Return [X, Y] of the center of cell containing provided text 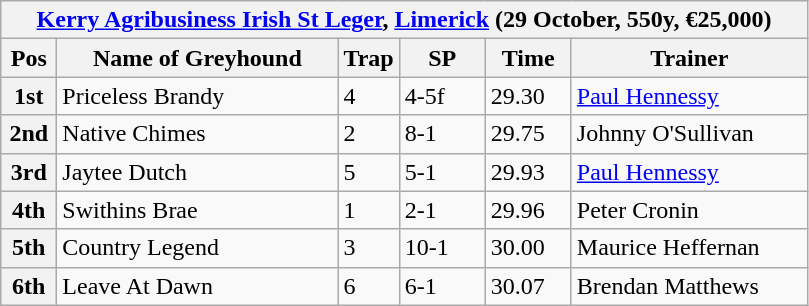
Priceless Brandy [198, 96]
29.93 [528, 172]
Time [528, 58]
3rd [29, 172]
Swithins Brae [198, 210]
2 [368, 134]
10-1 [442, 248]
8-1 [442, 134]
Jaytee Dutch [198, 172]
2nd [29, 134]
Country Legend [198, 248]
Pos [29, 58]
Leave At Dawn [198, 286]
Kerry Agribusiness Irish St Leger, Limerick (29 October, 550y, €25,000) [404, 20]
5-1 [442, 172]
29.30 [528, 96]
30.00 [528, 248]
Name of Greyhound [198, 58]
1 [368, 210]
Brendan Matthews [689, 286]
Maurice Heffernan [689, 248]
6th [29, 286]
4-5f [442, 96]
SP [442, 58]
2-1 [442, 210]
29.96 [528, 210]
5th [29, 248]
Native Chimes [198, 134]
6-1 [442, 286]
4th [29, 210]
Trainer [689, 58]
4 [368, 96]
Peter Cronin [689, 210]
Trap [368, 58]
29.75 [528, 134]
5 [368, 172]
6 [368, 286]
Johnny O'Sullivan [689, 134]
30.07 [528, 286]
1st [29, 96]
3 [368, 248]
